Scan for the cell matching the given text and deliver its (x, y) coordinate at center. 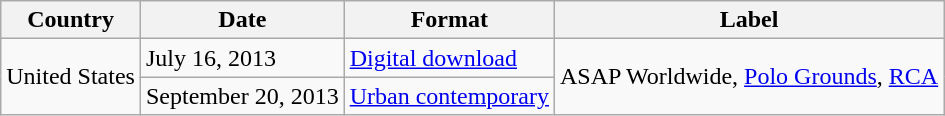
September 20, 2013 (242, 96)
Country (71, 20)
Label (748, 20)
July 16, 2013 (242, 58)
ASAP Worldwide, Polo Grounds, RCA (748, 77)
Digital download (449, 58)
Format (449, 20)
Date (242, 20)
United States (71, 77)
Urban contemporary (449, 96)
